Scan for the cell matching the given text and deliver its [X, Y] coordinate at center. 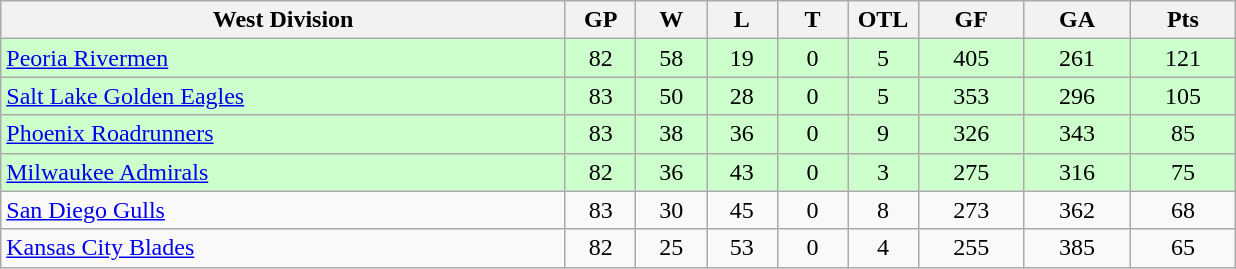
30 [672, 210]
L [742, 20]
45 [742, 210]
28 [742, 96]
Pts [1183, 20]
19 [742, 58]
3 [884, 172]
50 [672, 96]
Phoenix Roadrunners [284, 134]
Kansas City Blades [284, 248]
25 [672, 248]
53 [742, 248]
San Diego Gulls [284, 210]
261 [1077, 58]
75 [1183, 172]
316 [1077, 172]
68 [1183, 210]
GP [600, 20]
43 [742, 172]
T [812, 20]
8 [884, 210]
Peoria Rivermen [284, 58]
Milwaukee Admirals [284, 172]
105 [1183, 96]
4 [884, 248]
385 [1077, 248]
GF [971, 20]
362 [1077, 210]
326 [971, 134]
58 [672, 58]
OTL [884, 20]
296 [1077, 96]
275 [971, 172]
405 [971, 58]
9 [884, 134]
W [672, 20]
85 [1183, 134]
353 [971, 96]
255 [971, 248]
65 [1183, 248]
GA [1077, 20]
121 [1183, 58]
38 [672, 134]
Salt Lake Golden Eagles [284, 96]
West Division [284, 20]
343 [1077, 134]
273 [971, 210]
